Determine the (X, Y) coordinate at the center of the cell enclosing the given text.  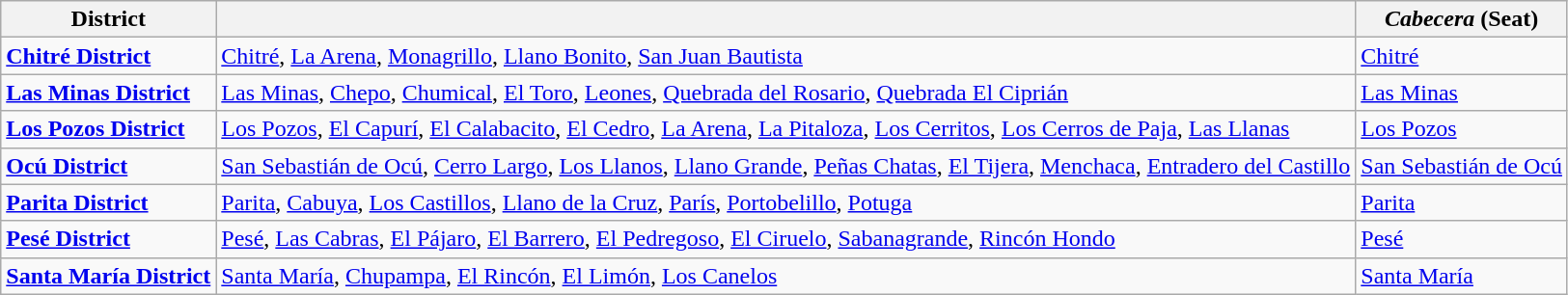
Parita, Cabuya, Los Castillos, Llano de la Cruz, París, Portobelillo, Potuga (785, 202)
Las Minas (1462, 93)
District (108, 19)
Santa María District (108, 276)
Las Minas District (108, 93)
Santa María (1462, 276)
Los Pozos, El Capurí, El Calabacito, El Cedro, La Arena, La Pitaloza, Los Cerritos, Los Cerros de Paja, Las Llanas (785, 129)
Chitré (1462, 56)
Pesé District (108, 239)
Chitré, La Arena, Monagrillo, Llano Bonito, San Juan Bautista (785, 56)
Santa María, Chupampa, El Rincón, El Limón, Los Canelos (785, 276)
Pesé, Las Cabras, El Pájaro, El Barrero, El Pedregoso, El Ciruelo, Sabanagrande, Rincón Hondo (785, 239)
San Sebastián de Ocú (1462, 166)
Los Pozos District (108, 129)
Cabecera (Seat) (1462, 19)
San Sebastián de Ocú, Cerro Largo, Los Llanos, Llano Grande, Peñas Chatas, El Tijera, Menchaca, Entradero del Castillo (785, 166)
Pesé (1462, 239)
Parita (1462, 202)
Los Pozos (1462, 129)
Parita District (108, 202)
Ocú District (108, 166)
Las Minas, Chepo, Chumical, El Toro, Leones, Quebrada del Rosario, Quebrada El Ciprián (785, 93)
Chitré District (108, 56)
